Output the [x, y] coordinate of the center of the cell containing the given text.  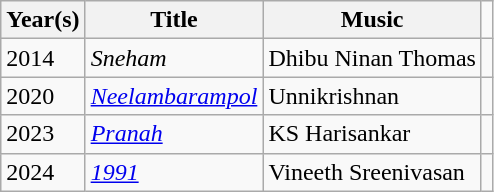
Year(s) [43, 20]
Vineeth Sreenivasan [372, 172]
Music [372, 20]
Unnikrishnan [372, 96]
1991 [174, 172]
Title [174, 20]
KS Harisankar [372, 134]
2024 [43, 172]
Pranah [174, 134]
Dhibu Ninan Thomas [372, 58]
Neelambarampol [174, 96]
2020 [43, 96]
2014 [43, 58]
Sneham [174, 58]
2023 [43, 134]
